Identify which cell holds the provided text, then report its (x, y) central coordinate. 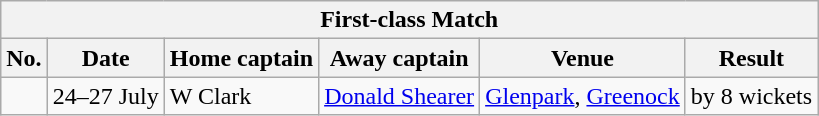
Donald Shearer (400, 96)
Away captain (400, 58)
by 8 wickets (751, 96)
Glenpark, Greenock (583, 96)
W Clark (241, 96)
No. (24, 58)
Venue (583, 58)
Date (106, 58)
First-class Match (410, 20)
Home captain (241, 58)
Result (751, 58)
24–27 July (106, 96)
